Provide the (x, y) coordinate of the cell's center where the given text is located.  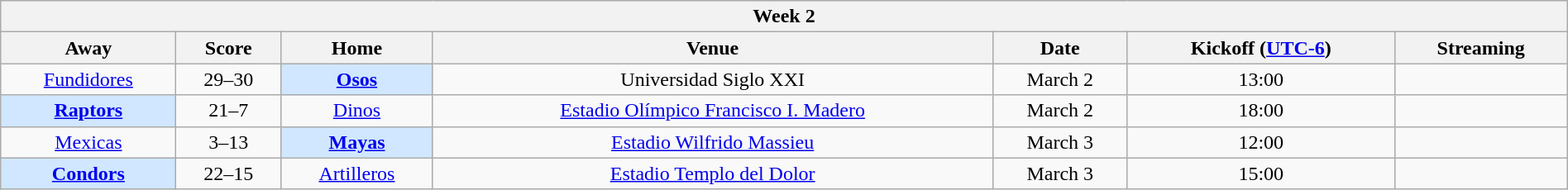
Mexicas (88, 142)
21–7 (228, 111)
Raptors (88, 111)
12:00 (1260, 142)
Artilleros (357, 173)
Estadio Wilfrido Massieu (713, 142)
Condors (88, 173)
Home (357, 48)
Mayas (357, 142)
Universidad Siglo XXI (713, 79)
Osos (357, 79)
Kickoff (UTC-6) (1260, 48)
Score (228, 48)
22–15 (228, 173)
Estadio Templo del Dolor (713, 173)
Week 2 (784, 17)
Estadio Olímpico Francisco I. Madero (713, 111)
Away (88, 48)
Dinos (357, 111)
Streaming (1480, 48)
3–13 (228, 142)
Fundidores (88, 79)
Date (1060, 48)
29–30 (228, 79)
15:00 (1260, 173)
13:00 (1260, 79)
Venue (713, 48)
18:00 (1260, 111)
